Detect which cell encompasses the target text, then output its [X, Y] center coordinate. 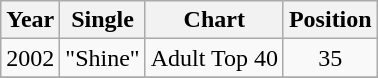
2002 [30, 58]
Year [30, 20]
Chart [214, 20]
35 [330, 58]
"Shine" [102, 58]
Adult Top 40 [214, 58]
Single [102, 20]
Position [330, 20]
